Determine the [x, y] coordinate at the center of the cell enclosing the given text.  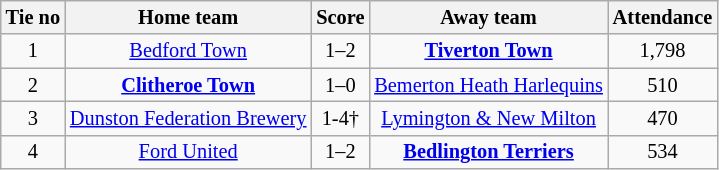
Ford United [188, 152]
3 [33, 118]
2 [33, 85]
Bedford Town [188, 51]
4 [33, 152]
Score [340, 17]
Tiverton Town [488, 51]
Bemerton Heath Harlequins [488, 85]
1 [33, 51]
1-4† [340, 118]
Lymington & New Milton [488, 118]
Attendance [662, 17]
Home team [188, 17]
Clitheroe Town [188, 85]
Tie no [33, 17]
534 [662, 152]
Away team [488, 17]
470 [662, 118]
1–0 [340, 85]
Bedlington Terriers [488, 152]
Dunston Federation Brewery [188, 118]
510 [662, 85]
1,798 [662, 51]
